Return (x, y) of the center of cell containing provided text 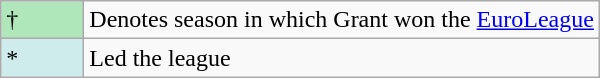
† (42, 20)
* (42, 58)
Led the league (342, 58)
Denotes season in which Grant won the EuroLeague (342, 20)
